Capture the cell that displays the provided text and extract its (X, Y) central coordinate. 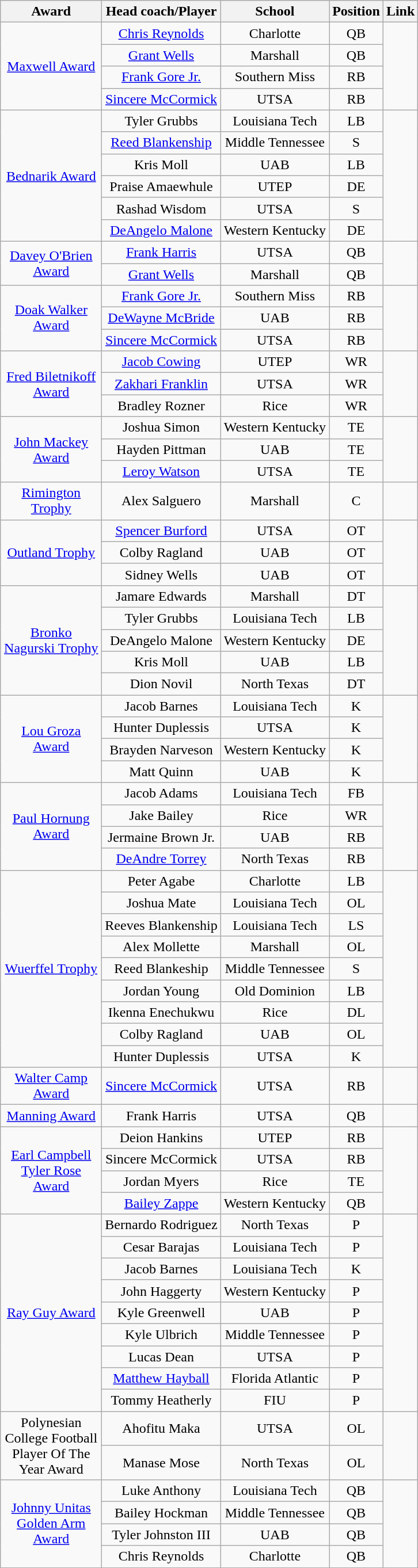
Davey O'Brien Award (51, 263)
Leroy Watson (161, 471)
Jermaine Brown Jr. (161, 837)
Old Dominion (275, 990)
Sidney Wells (161, 574)
Matthew Hayball (161, 1379)
Florida Atlantic (275, 1379)
C (356, 501)
Jake Bailey (161, 815)
DeAndre Torrey (161, 859)
Manase Mose (161, 1463)
Alex Mollette (161, 947)
Praise Amaewhule (161, 186)
Reeves Blankenship (161, 925)
Ray Guy Award (51, 1313)
Reed Blankenship (161, 143)
Peter Agabe (161, 881)
Jordan Myers (161, 1181)
Bailey Hockman (161, 1513)
Bronko Nagurski Trophy (51, 640)
Rashad Wisdom (161, 208)
FIU (275, 1401)
LS (356, 925)
Ahofitu Maka (161, 1429)
Tyler Johnston III (161, 1535)
Jacob Adams (161, 793)
Bernardo Rodriguez (161, 1225)
Lucas Dean (161, 1356)
Walter Camp Award (51, 1086)
Head coach/Player (161, 12)
Bailey Zappe (161, 1203)
Wuerffel Trophy (51, 969)
Jordan Young (161, 990)
Link (400, 12)
Polynesian College Football Player Of The Year Award (51, 1445)
Joshua Simon (161, 428)
Cesar Barajas (161, 1247)
Johnny Unitas Golden Arm Award (51, 1524)
Jamare Edwards (161, 596)
FB (356, 793)
Joshua Mate (161, 903)
John Haggerty (161, 1291)
Maxwell Award (51, 66)
Spencer Burford (161, 531)
Award (51, 12)
Earl Campbell Tyler Rose Award (51, 1170)
Hayden Pittman (161, 449)
Fred Biletnikoff Award (51, 384)
Deion Hankins (161, 1138)
Lou Groza Award (51, 739)
Doak Walker Award (51, 318)
DL (356, 1013)
Position (356, 12)
Manning Award (51, 1116)
Tommy Heatherly (161, 1401)
Kyle Ulbrich (161, 1334)
Brayden Narveson (161, 750)
Dion Novil (161, 684)
Matt Quinn (161, 772)
Outland Trophy (51, 552)
DeWayne McBride (161, 318)
Bradley Rozner (161, 406)
Alex Salguero (161, 501)
Zakhari Franklin (161, 384)
Kyle Greenwell (161, 1313)
School (275, 12)
Reed Blankeship (161, 968)
Rimington Trophy (51, 501)
Luke Anthony (161, 1491)
Ikenna Enechukwu (161, 1013)
Paul Hornung Award (51, 826)
John Mackey Award (51, 449)
Bednarik Award (51, 176)
Jacob Cowing (161, 362)
